Locate the cell with the specified text and output its [x, y] center coordinate. 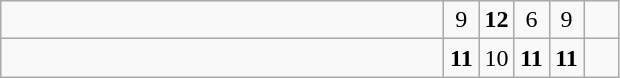
6 [532, 20]
12 [496, 20]
10 [496, 58]
